For the text-containing cell, return its midpoint in (x, y) coordinate format. 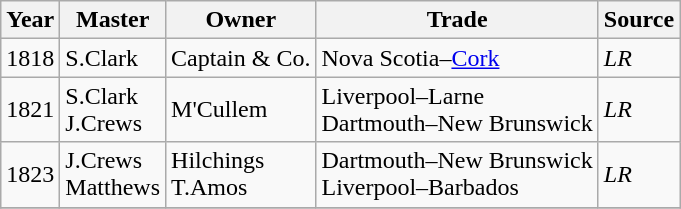
Master (113, 20)
Owner (241, 20)
Dartmouth–New BrunswickLiverpool–Barbados (457, 174)
Year (30, 20)
Source (638, 20)
M'Cullem (241, 110)
J.CrewsMatthews (113, 174)
Trade (457, 20)
1821 (30, 110)
Captain & Co. (241, 58)
1818 (30, 58)
1823 (30, 174)
S.Clark (113, 58)
S.ClarkJ.Crews (113, 110)
Liverpool–LarneDartmouth–New Brunswick (457, 110)
Nova Scotia–Cork (457, 58)
HilchingsT.Amos (241, 174)
